Locate the cell with the specified text and output its [X, Y] center coordinate. 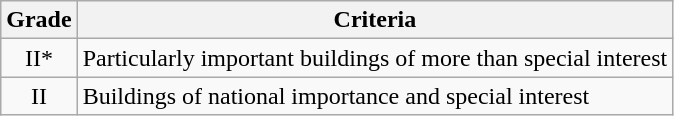
Grade [39, 20]
II* [39, 58]
Particularly important buildings of more than special interest [375, 58]
Buildings of national importance and special interest [375, 96]
II [39, 96]
Criteria [375, 20]
